Identify which cell holds the provided text, then report its [X, Y] central coordinate. 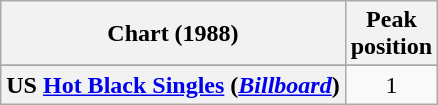
Chart (1988) [173, 34]
US Hot Black Singles (Billboard) [173, 85]
1 [391, 85]
Peakposition [391, 34]
